From the cell containing the given text, extract its center point as (x, y) coordinate. 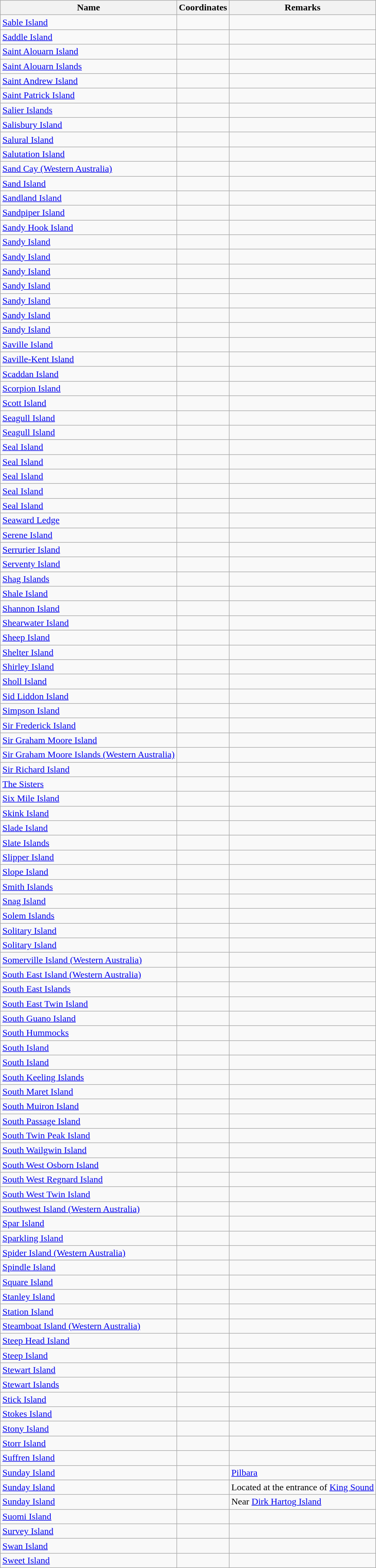
South Maret Island (88, 1092)
Swan Island (88, 1546)
Steep Head Island (88, 1341)
Sand Island (88, 184)
Shirley Island (88, 667)
The Sisters (88, 784)
Shearwater Island (88, 623)
Pilbara (303, 1473)
Salier Islands (88, 110)
Spindle Island (88, 1267)
Station Island (88, 1311)
Stokes Island (88, 1414)
Six Mile Island (88, 799)
Survey Island (88, 1531)
Sparkling Island (88, 1238)
Sandland Island (88, 198)
Remarks (303, 8)
Steep Island (88, 1355)
Serrurier Island (88, 550)
Located at the entrance of King Sound (303, 1487)
Serene Island (88, 535)
Saint Patrick Island (88, 95)
South West Regnard Island (88, 1180)
Stick Island (88, 1399)
Saint Andrew Island (88, 81)
South Guano Island (88, 1018)
Sweet Island (88, 1560)
Near Dirk Hartog Island (303, 1502)
South Muiron Island (88, 1106)
Spider Island (Western Australia) (88, 1253)
Storr Island (88, 1443)
Smith Islands (88, 886)
South Wailgwin Island (88, 1150)
Slade Island (88, 828)
Scott Island (88, 403)
Sheep Island (88, 637)
Salutation Island (88, 154)
Saint Alouarn Island (88, 52)
Steamboat Island (Western Australia) (88, 1326)
Stony Island (88, 1429)
South Keeling Islands (88, 1077)
Somerville Island (Western Australia) (88, 960)
Saville-Kent Island (88, 359)
South East Islands (88, 989)
South Passage Island (88, 1121)
Skink Island (88, 813)
Stewart Islands (88, 1385)
Sable Island (88, 22)
South West Osborn Island (88, 1165)
Sir Frederick Island (88, 725)
Suffren Island (88, 1458)
Sir Graham Moore Island (88, 740)
Serventy Island (88, 564)
Sandpiper Island (88, 213)
Sholl Island (88, 682)
Square Island (88, 1282)
South East Twin Island (88, 1004)
Snag Island (88, 901)
Sir Richard Island (88, 769)
Scaddan Island (88, 374)
Saville Island (88, 344)
Salural Island (88, 139)
South Hummocks (88, 1033)
Slipper Island (88, 857)
Southwest Island (Western Australia) (88, 1209)
Simpson Island (88, 711)
Slate Islands (88, 843)
South West Twin Island (88, 1194)
Saddle Island (88, 37)
South East Island (Western Australia) (88, 975)
Suomi Island (88, 1516)
Scorpion Island (88, 388)
Sand Cay (Western Australia) (88, 169)
Shannon Island (88, 608)
Stanley Island (88, 1297)
Sir Graham Moore Islands (Western Australia) (88, 755)
Solem Islands (88, 916)
Shag Islands (88, 579)
Saint Alouarn Islands (88, 66)
Slope Island (88, 872)
Seaward Ledge (88, 520)
Shale Island (88, 593)
Stewart Island (88, 1370)
Sid Liddon Island (88, 696)
Coordinates (203, 8)
Name (88, 8)
Shelter Island (88, 652)
Sandy Hook Island (88, 227)
South Twin Peak Island (88, 1136)
Salisbury Island (88, 125)
Spar Island (88, 1224)
